Determine the [X, Y] coordinate at the center of the cell enclosing the given text.  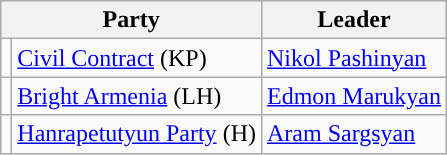
Party [132, 20]
Hanrapetutyun Party (H) [137, 134]
Edmon Marukyan [354, 96]
Civil Contract (KP) [137, 58]
Nikol Pashinyan [354, 58]
Leader [354, 20]
Bright Armenia (LH) [137, 96]
Aram Sargsyan [354, 134]
